Scan for the cell matching the given text and deliver its (X, Y) coordinate at center. 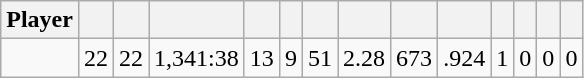
13 (262, 58)
Player (40, 20)
1 (502, 58)
2.28 (364, 58)
.924 (464, 58)
1,341:38 (197, 58)
9 (290, 58)
51 (320, 58)
673 (414, 58)
